Detect which cell encompasses the target text, then output its (X, Y) center coordinate. 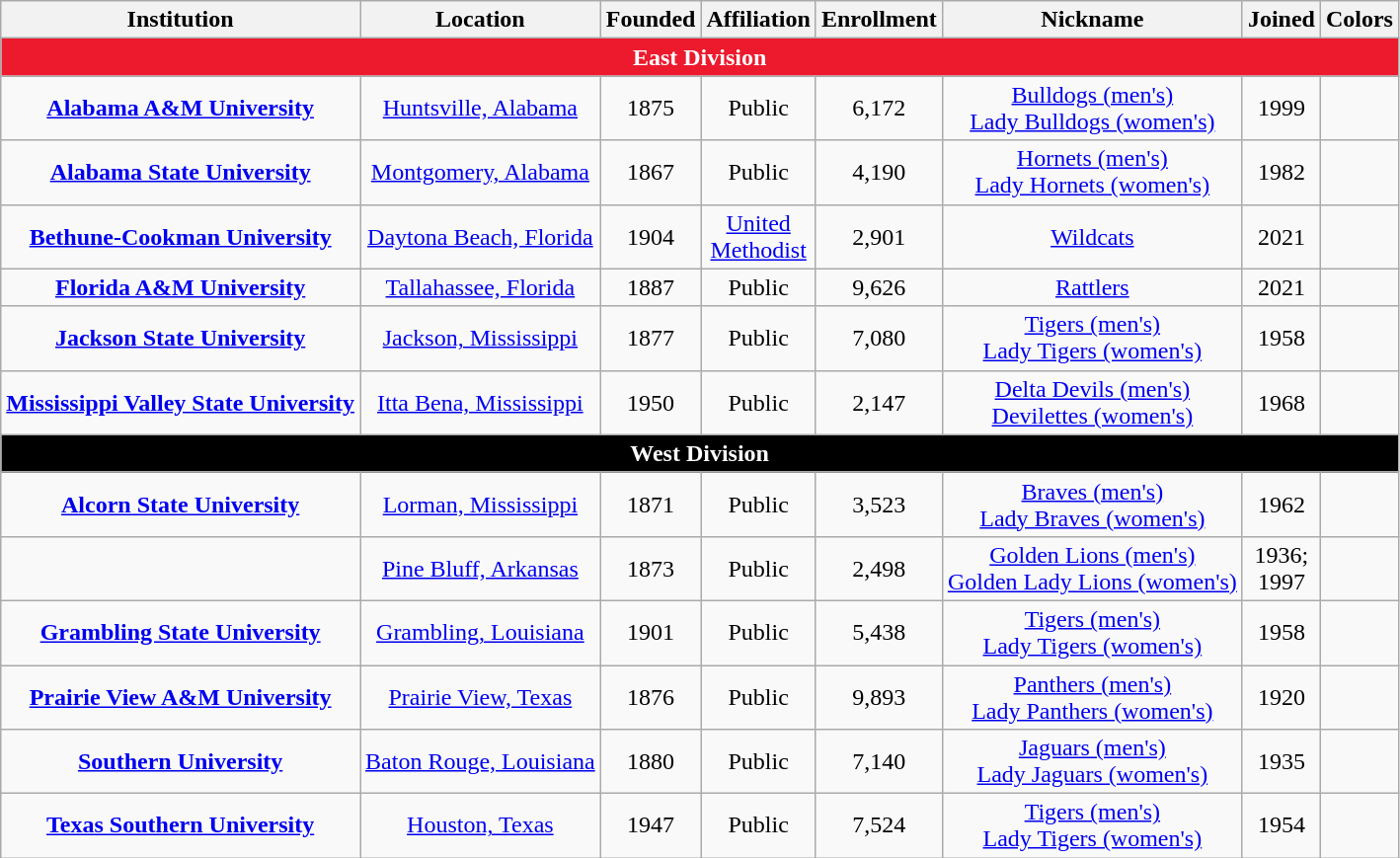
Texas Southern University (181, 825)
1901 (651, 632)
7,524 (879, 825)
Grambling State University (181, 632)
Bethune-Cookman University (181, 237)
Alabama A&M University (181, 109)
Tallahassee, Florida (481, 287)
Houston, Texas (481, 825)
1904 (651, 237)
1876 (651, 697)
1936;1997 (1282, 569)
Panthers (men's)Lady Panthers (women's) (1092, 697)
6,172 (879, 109)
9,893 (879, 697)
5,438 (879, 632)
Colors (1359, 20)
2,901 (879, 237)
Braves (men's)Lady Braves (women's) (1092, 504)
West Division (700, 453)
Mississippi Valley State University (181, 403)
1875 (651, 109)
Founded (651, 20)
Jaguars (men's)Lady Jaguars (women's) (1092, 762)
Florida A&M University (181, 287)
1982 (1282, 172)
1950 (651, 403)
3,523 (879, 504)
1962 (1282, 504)
Prairie View A&M University (181, 697)
1877 (651, 338)
Itta Bena, Mississippi (481, 403)
1968 (1282, 403)
Grambling, Louisiana (481, 632)
Bulldogs (men's)Lady Bulldogs (women's) (1092, 109)
Location (481, 20)
1871 (651, 504)
Joined (1282, 20)
Huntsville, Alabama (481, 109)
Affiliation (758, 20)
1920 (1282, 697)
Alabama State University (181, 172)
Baton Rouge, Louisiana (481, 762)
Jackson State University (181, 338)
7,080 (879, 338)
1999 (1282, 109)
1947 (651, 825)
Montgomery, Alabama (481, 172)
4,190 (879, 172)
East Division (700, 57)
2,147 (879, 403)
1873 (651, 569)
Golden Lions (men's)Golden Lady Lions (women's) (1092, 569)
1867 (651, 172)
Southern University (181, 762)
Hornets (men's)Lady Hornets (women's) (1092, 172)
Alcorn State University (181, 504)
Jackson, Mississippi (481, 338)
1887 (651, 287)
Delta Devils (men's)Devilettes (women's) (1092, 403)
Nickname (1092, 20)
Lorman, Mississippi (481, 504)
Prairie View, Texas (481, 697)
2,498 (879, 569)
1935 (1282, 762)
Enrollment (879, 20)
Rattlers (1092, 287)
UnitedMethodist (758, 237)
7,140 (879, 762)
9,626 (879, 287)
1880 (651, 762)
Wildcats (1092, 237)
Daytona Beach, Florida (481, 237)
1954 (1282, 825)
Pine Bluff, Arkansas (481, 569)
Institution (181, 20)
